Identify which cell holds the provided text, then report its (x, y) central coordinate. 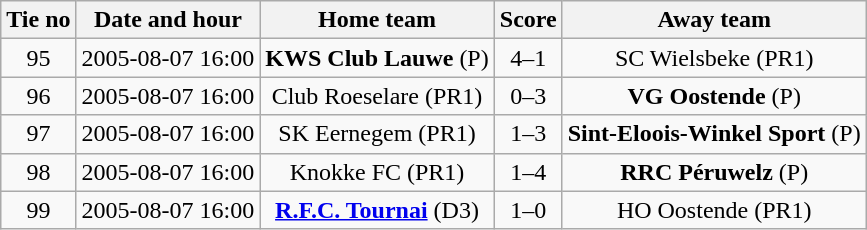
R.F.C. Tournai (D3) (377, 210)
4–1 (528, 58)
Home team (377, 20)
0–3 (528, 96)
1–0 (528, 210)
Knokke FC (PR1) (377, 172)
99 (38, 210)
1–4 (528, 172)
1–3 (528, 134)
HO Oostende (PR1) (714, 210)
VG Oostende (P) (714, 96)
95 (38, 58)
Sint-Eloois-Winkel Sport (P) (714, 134)
SK Eernegem (PR1) (377, 134)
Date and hour (168, 20)
KWS Club Lauwe (P) (377, 58)
Tie no (38, 20)
Club Roeselare (PR1) (377, 96)
SC Wielsbeke (PR1) (714, 58)
96 (38, 96)
Score (528, 20)
RRC Péruwelz (P) (714, 172)
Away team (714, 20)
97 (38, 134)
98 (38, 172)
